Capture the cell that displays the provided text and extract its [X, Y] central coordinate. 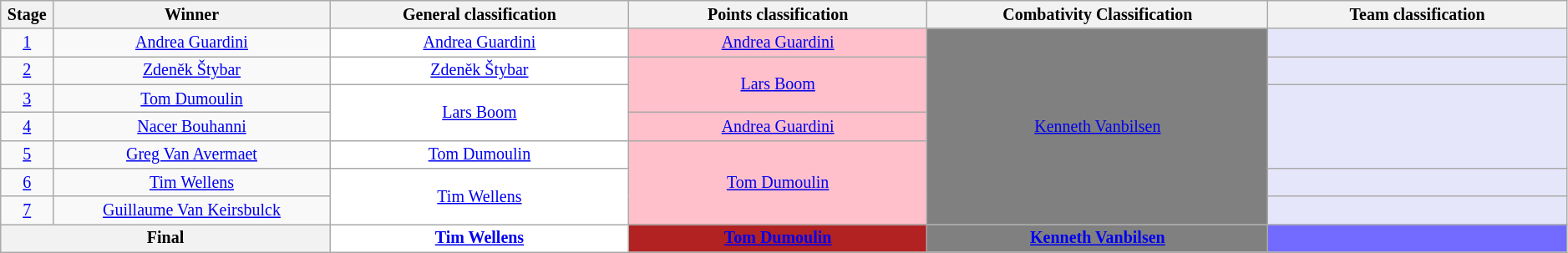
2 [27, 70]
Combativity Classification [1098, 15]
7 [27, 210]
6 [27, 182]
General classification [480, 15]
Final [165, 239]
Winner [192, 15]
3 [27, 99]
4 [27, 127]
Points classification [779, 15]
1 [27, 43]
5 [27, 154]
Team classification [1417, 15]
Stage [27, 15]
Nacer Bouhanni [192, 127]
Greg Van Avermaet [192, 154]
Guillaume Van Keirsbulck [192, 210]
